Find where the given text appears and provide that cell's center as (x, y) coordinate. 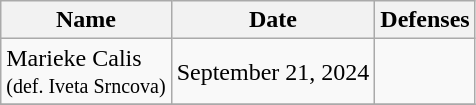
Marieke Calis (def. Iveta Srncova) (86, 72)
September 21, 2024 (273, 72)
Date (273, 20)
Defenses (425, 20)
Name (86, 20)
